Return the (X, Y) coordinate for the center point of the cell that contains the specified text.  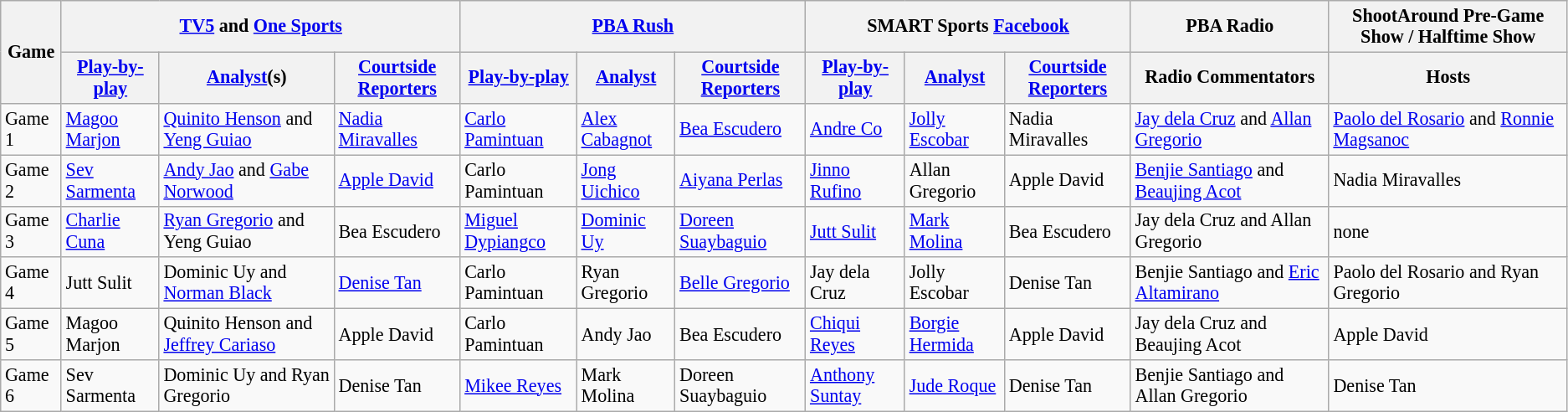
Game 4 (32, 283)
Ryan Gregorio (626, 283)
Game 5 (32, 333)
Chiqui Reyes (855, 333)
Hosts (1448, 77)
Game 6 (32, 385)
Andy Jao (626, 333)
SMART Sports Facebook (969, 25)
Miguel Dypiangco (519, 231)
Benjie Santiago and Eric Altamirano (1230, 283)
Jong Uichico (626, 179)
PBA Radio (1230, 25)
Mikee Reyes (519, 385)
Andre Co (855, 129)
Analyst(s) (246, 77)
Radio Commentators (1230, 77)
Anthony Suntay (855, 385)
Game 1 (32, 129)
Allan Gregorio (954, 179)
Jinno Rufino (855, 179)
PBA Rush (633, 25)
Ryan Gregorio and Yeng Guiao (246, 231)
Belle Gregorio (740, 283)
Charlie Cuna (110, 231)
Game (32, 52)
Borgie Hermida (954, 333)
Jude Roque (954, 385)
Jay dela Cruz (855, 283)
Paolo del Rosario and Ryan Gregorio (1448, 283)
Dominic Uy and Ryan Gregorio (246, 385)
Quinito Henson and Yeng Guiao (246, 129)
none (1448, 231)
Jay dela Cruz and Beaujing Acot (1230, 333)
Benjie Santiago and Beaujing Acot (1230, 179)
Alex Cabagnot (626, 129)
Andy Jao and Gabe Norwood (246, 179)
TV5 and One Sports (261, 25)
Dominic Uy (626, 231)
Quinito Henson and Jeffrey Cariaso (246, 333)
ShootAround Pre-Game Show / Halftime Show (1448, 25)
Game 2 (32, 179)
Game 3 (32, 231)
Benjie Santiago and Allan Gregorio (1230, 385)
Dominic Uy and Norman Black (246, 283)
Aiyana Perlas (740, 179)
Paolo del Rosario and Ronnie Magsanoc (1448, 129)
